Return the [X, Y] coordinate for the center point of the cell that contains the specified text.  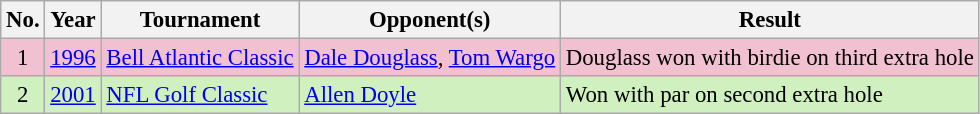
NFL Golf Classic [200, 95]
Tournament [200, 20]
2001 [73, 95]
1 [23, 58]
Year [73, 20]
Dale Douglass, Tom Wargo [430, 58]
Opponent(s) [430, 20]
Allen Doyle [430, 95]
1996 [73, 58]
2 [23, 95]
No. [23, 20]
Bell Atlantic Classic [200, 58]
Result [770, 20]
Won with par on second extra hole [770, 95]
Douglass won with birdie on third extra hole [770, 58]
